Pinpoint the cell where the given text exists, returning its [x, y] midpoint coordinate. 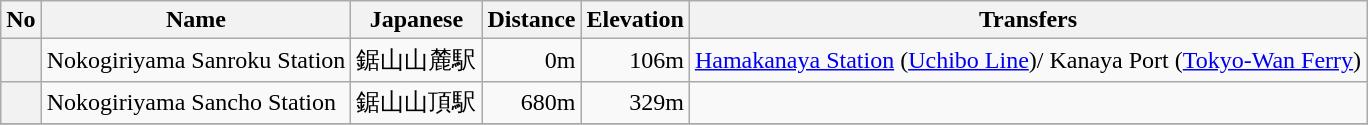
Hamakanaya Station (Uchibo Line)/ Kanaya Port (Tokyo-Wan Ferry) [1028, 60]
Elevation [635, 20]
Nokogiriyama Sanroku Station [196, 60]
鋸山山麓駅 [416, 60]
鋸山山頂駅 [416, 102]
Name [196, 20]
No [21, 20]
Distance [532, 20]
106m [635, 60]
329m [635, 102]
Japanese [416, 20]
Nokogiriyama Sancho Station [196, 102]
680m [532, 102]
Transfers [1028, 20]
0m [532, 60]
